Provide the (x, y) coordinate of the cell's center where the given text is located.  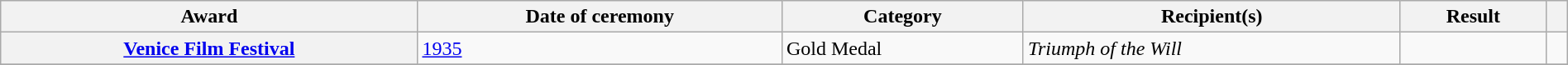
1935 (600, 48)
Award (209, 17)
Triumph of the Will (1212, 48)
Gold Medal (902, 48)
Result (1474, 17)
Date of ceremony (600, 17)
Venice Film Festival (209, 48)
Recipient(s) (1212, 17)
Category (902, 17)
